For the text-containing cell, return its midpoint in (X, Y) coordinate format. 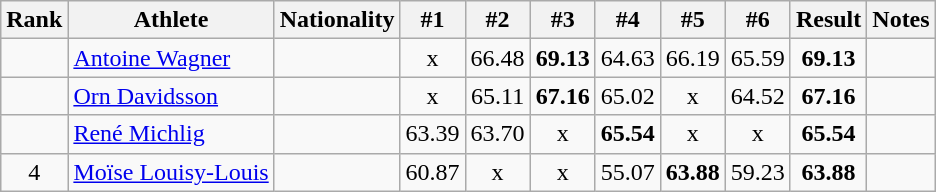
René Michlig (171, 134)
#6 (758, 20)
65.02 (628, 96)
Athlete (171, 20)
Result (828, 20)
Nationality (337, 20)
63.39 (432, 134)
66.19 (692, 58)
#2 (498, 20)
64.52 (758, 96)
65.11 (498, 96)
65.59 (758, 58)
Antoine Wagner (171, 58)
#3 (562, 20)
Notes (901, 20)
66.48 (498, 58)
60.87 (432, 172)
55.07 (628, 172)
64.63 (628, 58)
Rank (34, 20)
#1 (432, 20)
Orn Davidsson (171, 96)
#4 (628, 20)
#5 (692, 20)
59.23 (758, 172)
4 (34, 172)
63.70 (498, 134)
Moïse Louisy-Louis (171, 172)
